Search for the cell housing the specified text and yield its (X, Y) center coordinate. 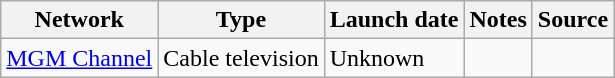
Type (241, 20)
MGM Channel (80, 58)
Network (80, 20)
Notes (498, 20)
Cable television (241, 58)
Source (572, 20)
Unknown (394, 58)
Launch date (394, 20)
